For the text-containing cell, return its midpoint in (x, y) coordinate format. 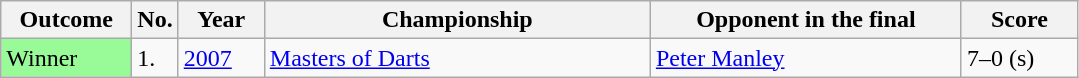
No. (155, 20)
Masters of Darts (457, 58)
1. (155, 58)
2007 (221, 58)
Year (221, 20)
Peter Manley (806, 58)
Score (1019, 20)
Outcome (66, 20)
Winner (66, 58)
Opponent in the final (806, 20)
7–0 (s) (1019, 58)
Championship (457, 20)
